For the text-containing cell, return its midpoint in (x, y) coordinate format. 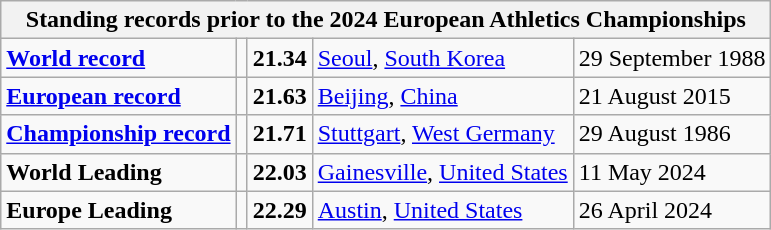
Championship record (118, 134)
World record (118, 58)
26 April 2024 (672, 210)
Beijing, China (442, 96)
29 August 1986 (672, 134)
29 September 1988 (672, 58)
Austin, United States (442, 210)
21.71 (280, 134)
European record (118, 96)
Seoul, South Korea (442, 58)
World Leading (118, 172)
21 August 2015 (672, 96)
Stuttgart, West Germany (442, 134)
Standing records prior to the 2024 European Athletics Championships (386, 20)
22.29 (280, 210)
11 May 2024 (672, 172)
Europe Leading (118, 210)
22.03 (280, 172)
21.34 (280, 58)
21.63 (280, 96)
Gainesville, United States (442, 172)
